Scan for the cell matching the given text and deliver its [x, y] coordinate at center. 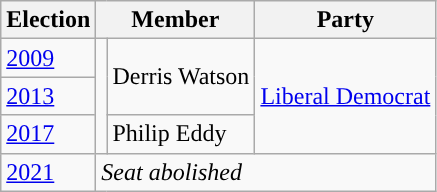
2013 [48, 96]
Member [176, 20]
Seat abolished [266, 172]
Election [48, 20]
Philip Eddy [181, 134]
2009 [48, 58]
2017 [48, 134]
Derris Watson [181, 77]
Party [346, 20]
Liberal Democrat [346, 96]
2021 [48, 172]
